Determine the (x, y) coordinate at the center of the cell enclosing the given text.  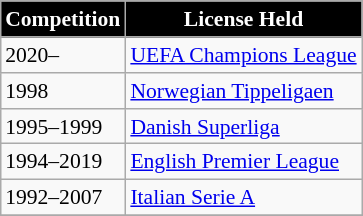
English Premier League (243, 162)
Danish Superliga (243, 126)
2020– (62, 55)
Competition (62, 19)
1994–2019 (62, 162)
License Held (243, 19)
Italian Serie A (243, 197)
UEFA Champions League (243, 55)
Norwegian Tippeligaen (243, 91)
1995–1999 (62, 126)
1998 (62, 91)
1992–2007 (62, 197)
